Find where the given text appears and provide that cell's center as [X, Y] coordinate. 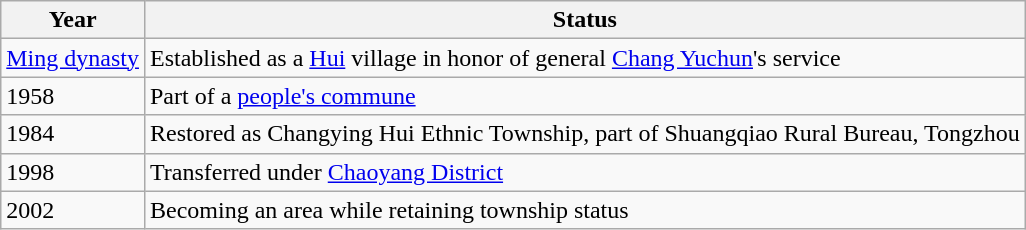
Transferred under Chaoyang District [584, 172]
1984 [73, 134]
Established as a Hui village in honor of general Chang Yuchun's service [584, 58]
Status [584, 20]
Part of a people's commune [584, 96]
Ming dynasty [73, 58]
Restored as Changying Hui Ethnic Township, part of Shuangqiao Rural Bureau, Tongzhou [584, 134]
1958 [73, 96]
1998 [73, 172]
Becoming an area while retaining township status [584, 210]
2002 [73, 210]
Year [73, 20]
